Extract the [X, Y] coordinate from the center of the cell holding the provided text.  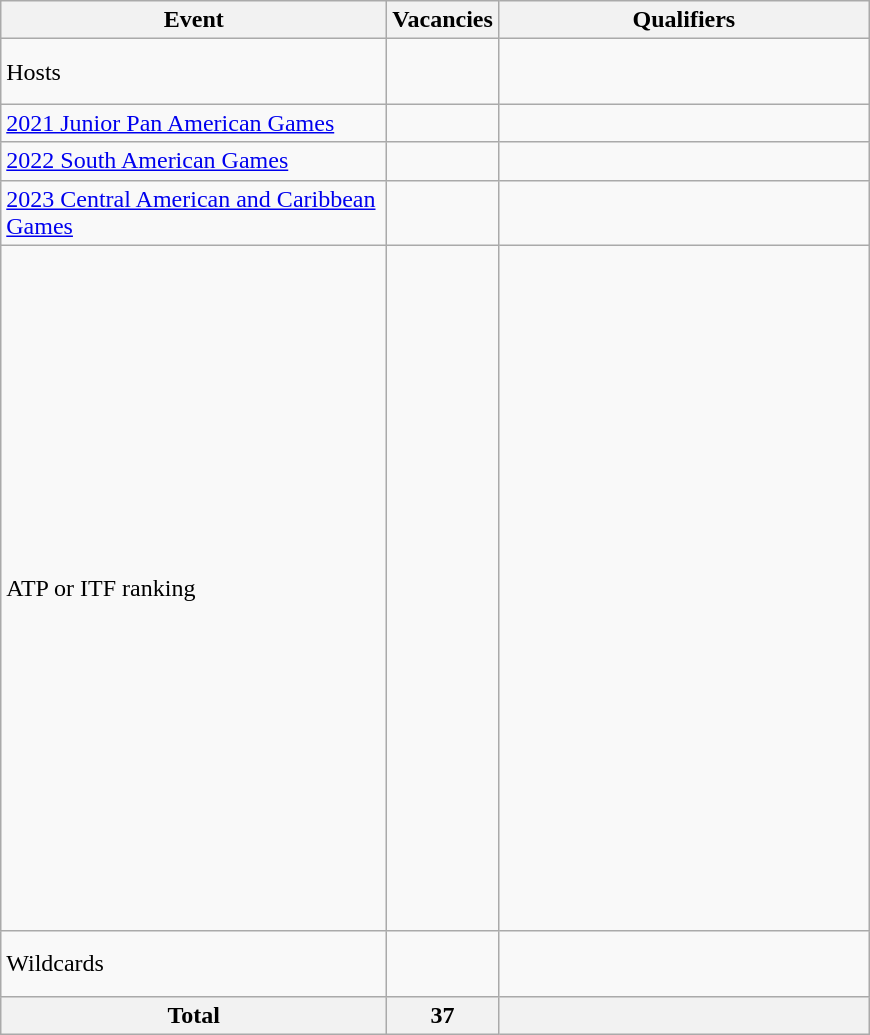
37 [443, 1015]
Qualifiers [684, 20]
2023 Central American and Caribbean Games [194, 212]
ATP or ITF ranking [194, 588]
Total [194, 1015]
2022 South American Games [194, 161]
Event [194, 20]
Vacancies [443, 20]
2021 Junior Pan American Games [194, 123]
Hosts [194, 72]
Wildcards [194, 964]
